Search for the cell housing the specified text and yield its (X, Y) center coordinate. 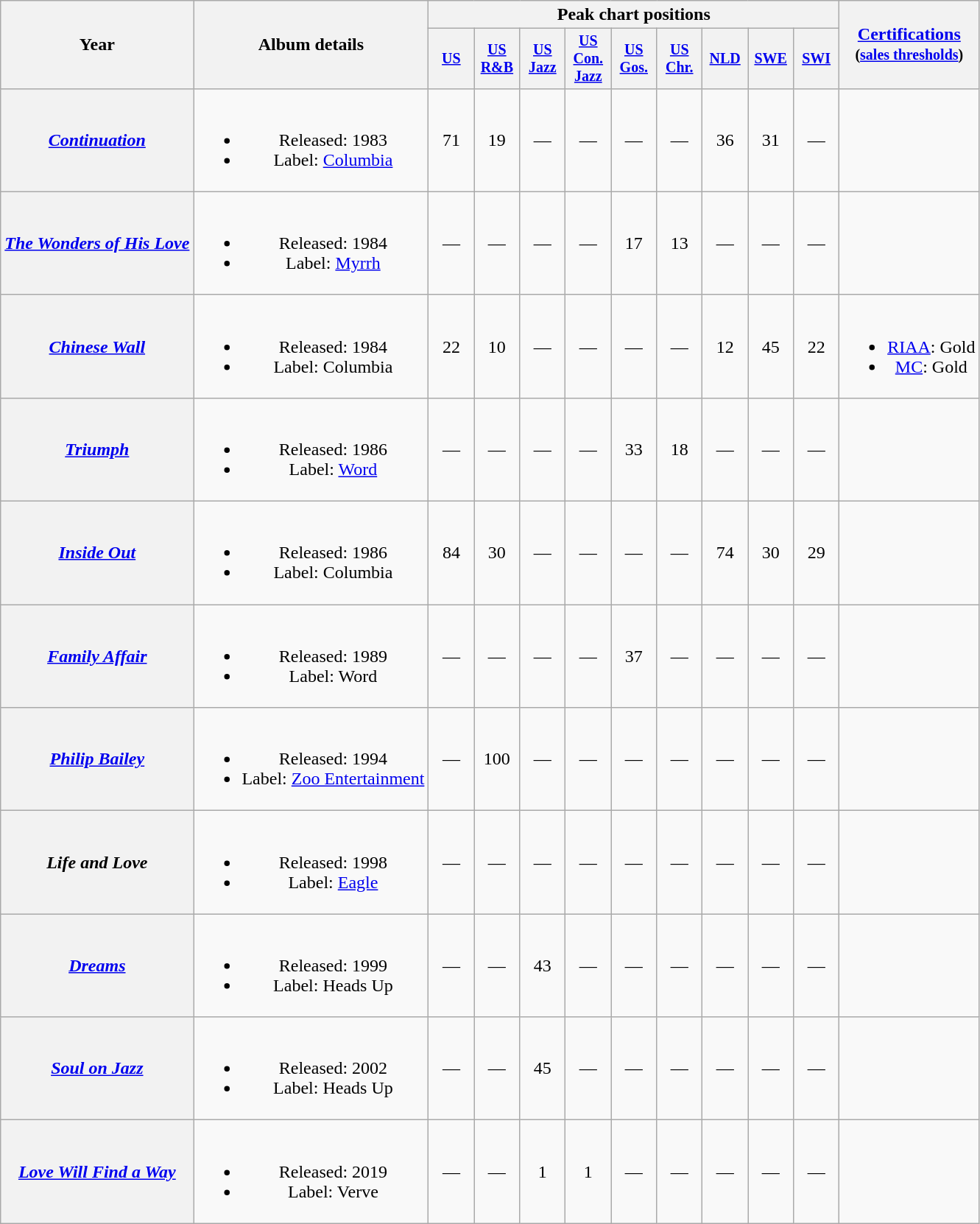
19 (497, 140)
The Wonders of His Love (97, 243)
Inside Out (97, 553)
Dreams (97, 966)
Soul on Jazz (97, 1069)
NLD (725, 59)
Chinese Wall (97, 346)
Certifications(sales thresholds) (909, 45)
100 (497, 759)
Released: 1994Label: Zoo Entertainment (311, 759)
74 (725, 553)
SWE (771, 59)
Life and Love (97, 862)
33 (634, 449)
Love Will Find a Way (97, 1172)
43 (543, 966)
Released: 1986Label: Word (311, 449)
71 (451, 140)
US Gos. (634, 59)
Year (97, 45)
Released: 2019Label: Verve (311, 1172)
Released: 1984Label: Myrrh (311, 243)
37 (634, 656)
RIAA: GoldMC: Gold (909, 346)
17 (634, 243)
Released: 1986Label: Columbia (311, 553)
Peak chart positions (634, 15)
US Con. Jazz (588, 59)
84 (451, 553)
18 (680, 449)
Released: 1999Label: Heads Up (311, 966)
US (451, 59)
Released: 1983Label: Columbia (311, 140)
13 (680, 243)
36 (725, 140)
Philip Bailey (97, 759)
10 (497, 346)
US Chr. (680, 59)
Released: 1984Label: Columbia (311, 346)
US Jazz (543, 59)
Released: 1989Label: Word (311, 656)
Triumph (97, 449)
29 (817, 553)
Family Affair (97, 656)
Album details (311, 45)
US R&B (497, 59)
SWI (817, 59)
Released: 2002Label: Heads Up (311, 1069)
31 (771, 140)
Continuation (97, 140)
12 (725, 346)
Released: 1998Label: Eagle (311, 862)
